Identify which cell holds the provided text, then report its [X, Y] central coordinate. 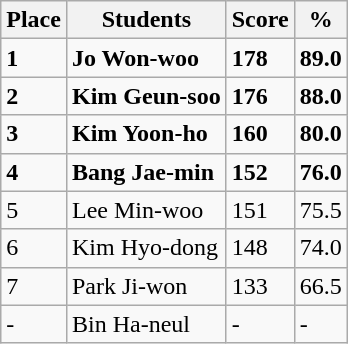
Students [146, 20]
Bin Ha-neul [146, 324]
178 [260, 58]
Place [34, 20]
Kim Hyo-dong [146, 248]
88.0 [320, 96]
Score [260, 20]
133 [260, 286]
75.5 [320, 210]
74.0 [320, 248]
Park Ji-won [146, 286]
Bang Jae-min [146, 172]
Kim Yoon-ho [146, 134]
76.0 [320, 172]
Jo Won-woo [146, 58]
89.0 [320, 58]
2 [34, 96]
152 [260, 172]
Kim Geun-soo [146, 96]
3 [34, 134]
160 [260, 134]
1 [34, 58]
176 [260, 96]
80.0 [320, 134]
4 [34, 172]
Lee Min-woo [146, 210]
6 [34, 248]
5 [34, 210]
7 [34, 286]
151 [260, 210]
% [320, 20]
148 [260, 248]
66.5 [320, 286]
